Output the (X, Y) coordinate of the center of the cell containing the given text.  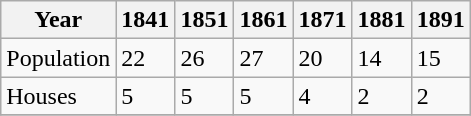
14 (382, 58)
1851 (204, 20)
Population (58, 58)
1891 (440, 20)
1871 (322, 20)
Houses (58, 96)
Year (58, 20)
20 (322, 58)
1861 (264, 20)
22 (146, 58)
1881 (382, 20)
26 (204, 58)
4 (322, 96)
27 (264, 58)
1841 (146, 20)
15 (440, 58)
